Return the [x, y] coordinate for the center point of the cell that contains the specified text.  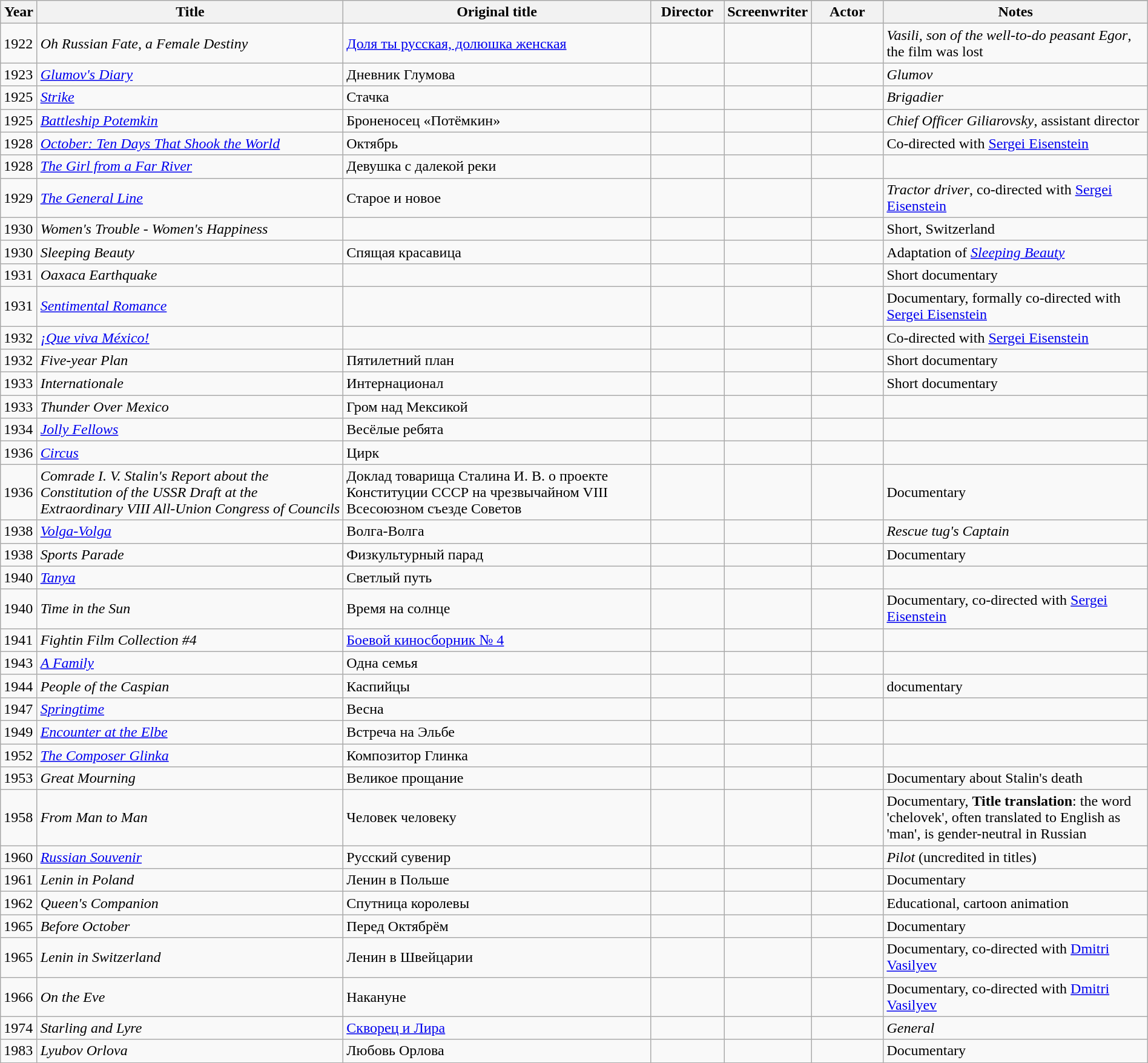
Накануне [496, 996]
Starling and Lyre [190, 1028]
Short, Switzerland [1015, 229]
Volga-Volga [190, 531]
Actor [848, 12]
Brigadier [1015, 97]
Rescue tug's Captain [1015, 531]
1961 [19, 880]
Internationale [190, 384]
Броненосец «Потёмкин» [496, 120]
Композитор Глинка [496, 755]
Traсtor driver, co-directed with Sergei Eisenstein [1015, 197]
Светлый путь [496, 578]
Стачка [496, 97]
Chief Officer Giliarovsky, assistant director [1015, 120]
Fightin Film Collection #4 [190, 640]
Five-year Plan [190, 361]
Интернационал [496, 384]
Одна семья [496, 663]
Pilot (uncredited in titles) [1015, 857]
Glumov [1015, 74]
1962 [19, 903]
Educational, cartoon animation [1015, 903]
October: Ten Days That Shook the World [190, 143]
1941 [19, 640]
Цирк [496, 453]
Circus [190, 453]
Notes [1015, 12]
Sleeping Beauty [190, 252]
1952 [19, 755]
Пятилетний план [496, 361]
1944 [19, 686]
Women's Trouble - Women's Happiness [190, 229]
1966 [19, 996]
Encounter at the Elbe [190, 732]
Lyubov Orlova [190, 1051]
1947 [19, 709]
Доля ты русская, долюшка женская [496, 44]
Jolly Fellows [190, 430]
Доклад товарища Сталина И. В. о проекте Конституции СССР на чрезвычайном VIII Всесоюзном съезде Советов [496, 492]
Дневник Глумова [496, 74]
Великое прощание [496, 778]
Battleship Potemkin [190, 120]
Vasili, son of the well-to-do peasant Egor, the film was lost [1015, 44]
1929 [19, 197]
Sentimental Romance [190, 306]
Скворец и Лира [496, 1028]
1922 [19, 44]
General [1015, 1028]
Strike [190, 97]
From Man to Man [190, 818]
Adaptation of Sleeping Beauty [1015, 252]
A Family [190, 663]
1974 [19, 1028]
Comrade I. V. Stalin's Report about the Constitution of the USSR Draft at the Extraordinary VIII All-Union Congress of Councils [190, 492]
Original title [496, 12]
Старое и новое [496, 197]
Весна [496, 709]
Sports Parade [190, 555]
Lenin in Poland [190, 880]
Tanya [190, 578]
Гром над Мексикой [496, 407]
Любовь Орлова [496, 1051]
Before October [190, 926]
1934 [19, 430]
Девушка с далекой реки [496, 166]
Ленин в Швейцарии [496, 958]
On the Eve [190, 996]
1923 [19, 74]
Screenwriter [768, 12]
Documentary, co-directed with Sergei Eisenstein [1015, 609]
Documentary, Title translation: the word 'chelovek', often translated to English as 'man', is gender-neutral in Russian [1015, 818]
1960 [19, 857]
The Composer Glinka [190, 755]
Встреча на Эльбе [496, 732]
Year [19, 12]
Thunder Over Mexico [190, 407]
Время на солнце [496, 609]
Russian Souvenir [190, 857]
Весёлые ребята [496, 430]
Человек человеку [496, 818]
Боевой киносборник № 4 [496, 640]
Title [190, 12]
Каспийцы [496, 686]
1958 [19, 818]
¡Que viva México! [190, 337]
The Girl from a Far River [190, 166]
1953 [19, 778]
1983 [19, 1051]
People of the Caspian [190, 686]
Springtime [190, 709]
Ленин в Польше [496, 880]
Oh Russian Fate, a Female Destiny [190, 44]
Queen's Companion [190, 903]
Октябрь [496, 143]
Спящая красавица [496, 252]
Спутница королевы [496, 903]
Lenin in Switzerland [190, 958]
Time in the Sun [190, 609]
Documentary, formally co-directed with Sergei Eisenstein [1015, 306]
1949 [19, 732]
The General Line [190, 197]
Documentary about Stalin's death [1015, 778]
Перед Октябрём [496, 926]
Glumov's Diary [190, 74]
Director [687, 12]
documentary [1015, 686]
Физкультурный парад [496, 555]
Русский сувенир [496, 857]
Great Mourning [190, 778]
1943 [19, 663]
Волга-Волга [496, 531]
Oaxaca Earthquake [190, 275]
